Locate the cell with the specified text and output its [X, Y] center coordinate. 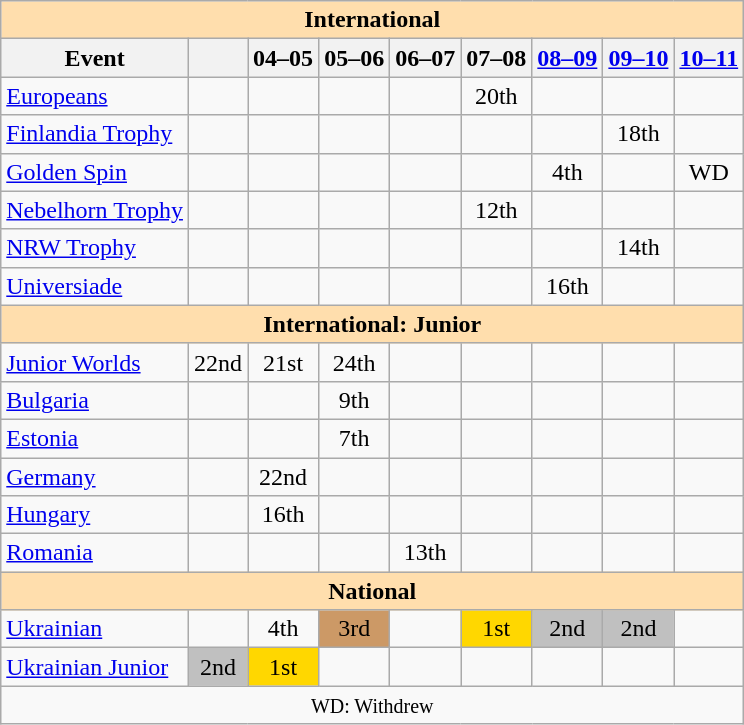
05–06 [354, 58]
24th [354, 362]
Romania [95, 553]
18th [638, 134]
International [372, 20]
Golden Spin [95, 172]
Ukrainian Junior [95, 667]
Bulgaria [95, 400]
13th [426, 553]
Estonia [95, 438]
14th [638, 248]
7th [354, 438]
Finlandia Trophy [95, 134]
NRW Trophy [95, 248]
9th [354, 400]
21st [284, 362]
04–05 [284, 58]
WD: Withdrew [372, 705]
Hungary [95, 515]
07–08 [496, 58]
Junior Worlds [95, 362]
08–09 [568, 58]
20th [496, 96]
Europeans [95, 96]
Germany [95, 477]
Ukrainian [95, 629]
Nebelhorn Trophy [95, 210]
International: Junior [372, 324]
09–10 [638, 58]
Universiade [95, 286]
Event [95, 58]
National [372, 591]
WD [709, 172]
06–07 [426, 58]
10–11 [709, 58]
3rd [354, 629]
12th [496, 210]
